Find where the given text appears and provide that cell's center as (x, y) coordinate. 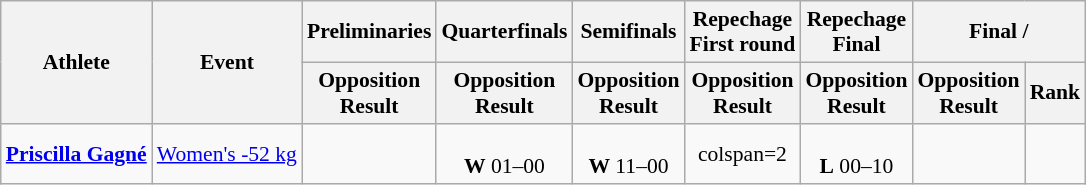
Preliminaries (369, 32)
W 11–00 (628, 154)
colspan=2 (743, 154)
W 01–00 (504, 154)
Athlete (76, 62)
Rank (1056, 92)
RepechageFirst round (743, 32)
RepechageFinal (856, 32)
L 00–10 (856, 154)
Final / (998, 32)
Event (227, 62)
Quarterfinals (504, 32)
Semifinals (628, 32)
Women's -52 kg (227, 154)
Priscilla Gagné (76, 154)
